Scan for the cell matching the given text and deliver its (x, y) coordinate at center. 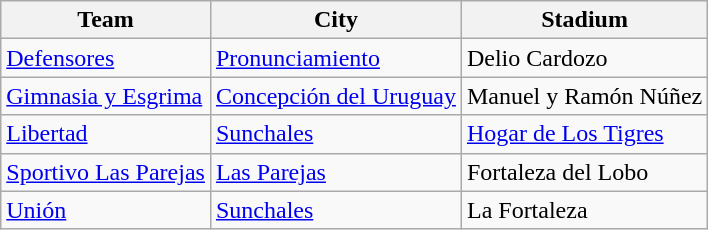
Delio Cardozo (584, 58)
Stadium (584, 20)
Concepción del Uruguay (336, 96)
Pronunciamiento (336, 58)
Unión (106, 210)
Manuel y Ramón Núñez (584, 96)
Team (106, 20)
Hogar de Los Tigres (584, 134)
Fortaleza del Lobo (584, 172)
City (336, 20)
Defensores (106, 58)
Sportivo Las Parejas (106, 172)
Libertad (106, 134)
La Fortaleza (584, 210)
Gimnasia y Esgrima (106, 96)
Las Parejas (336, 172)
